Detect which cell encompasses the target text, then output its (x, y) center coordinate. 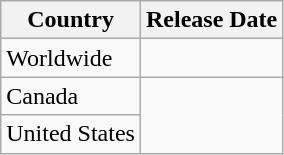
Country (71, 20)
Canada (71, 96)
Release Date (211, 20)
United States (71, 134)
Worldwide (71, 58)
